Capture the cell that displays the provided text and extract its (X, Y) central coordinate. 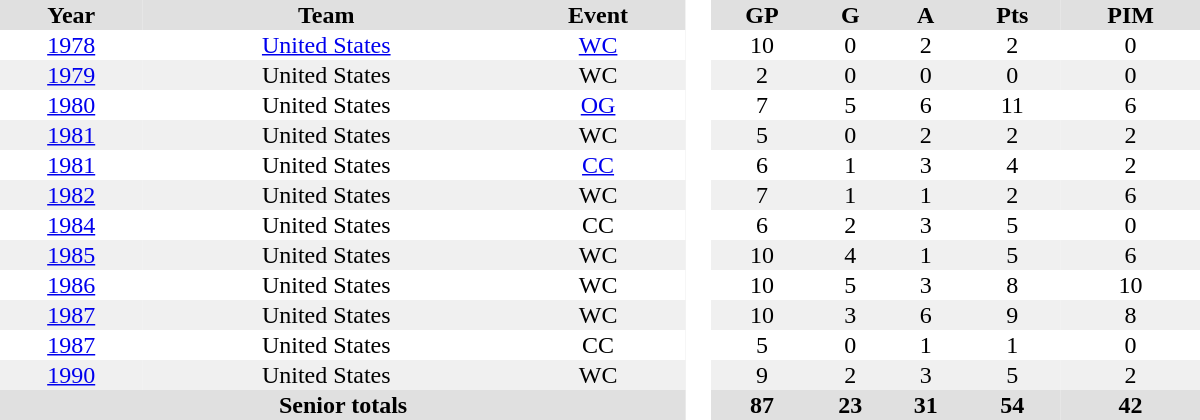
1979 (71, 75)
Pts (1012, 15)
Team (326, 15)
1978 (71, 45)
Senior totals (343, 405)
OG (598, 105)
Event (598, 15)
GP (762, 15)
1985 (71, 255)
11 (1012, 105)
23 (850, 405)
1984 (71, 225)
PIM (1130, 15)
Year (71, 15)
87 (762, 405)
31 (926, 405)
1986 (71, 285)
1982 (71, 195)
1980 (71, 105)
54 (1012, 405)
1990 (71, 375)
42 (1130, 405)
G (850, 15)
A (926, 15)
